Output the [x, y] coordinate of the center of the cell containing the given text.  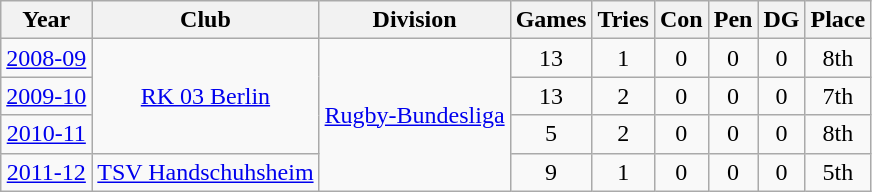
Place [838, 20]
Con [681, 20]
Pen [733, 20]
Club [206, 20]
2011-12 [46, 172]
2010-11 [46, 134]
Tries [624, 20]
2009-10 [46, 96]
TSV Handschuhsheim [206, 172]
Year [46, 20]
5 [551, 134]
2008-09 [46, 58]
7th [838, 96]
RK 03 Berlin [206, 96]
9 [551, 172]
Rugby-Bundesliga [414, 115]
DG [782, 20]
Division [414, 20]
Games [551, 20]
5th [838, 172]
